Detect which cell encompasses the target text, then output its [x, y] center coordinate. 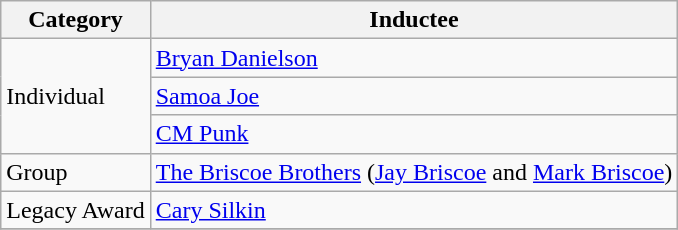
Bryan Danielson [414, 58]
Samoa Joe [414, 96]
CM Punk [414, 134]
Inductee [414, 20]
The Briscoe Brothers (Jay Briscoe and Mark Briscoe) [414, 172]
Group [76, 172]
Individual [76, 96]
Legacy Award [76, 210]
Category [76, 20]
Cary Silkin [414, 210]
